Scan for the cell matching the given text and deliver its (X, Y) coordinate at center. 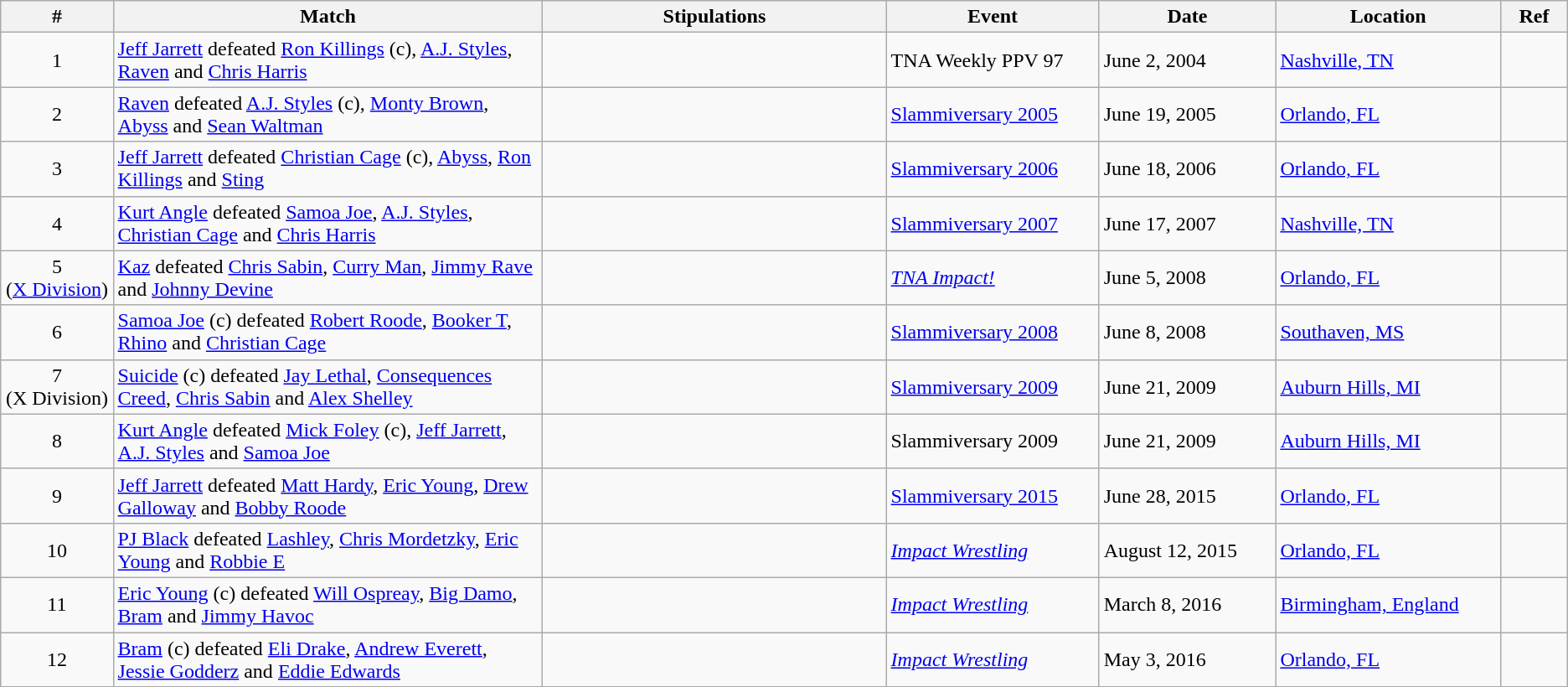
12 (57, 659)
Jeff Jarrett defeated Matt Hardy, Eric Young, Drew Galloway and Bobby Roode (328, 496)
Suicide (c) defeated Jay Lethal, Consequences Creed, Chris Sabin and Alex Shelley (328, 387)
Jeff Jarrett defeated Ron Killings (c), A.J. Styles, Raven and Chris Harris (328, 60)
Birmingham, England (1389, 605)
Eric Young (c) defeated Will Ospreay, Big Damo, Bram and Jimmy Havoc (328, 605)
Ref (1534, 17)
June 18, 2006 (1188, 169)
5(X Division) (57, 278)
3 (57, 169)
TNA Impact! (993, 278)
11 (57, 605)
2 (57, 114)
9 (57, 496)
June 19, 2005 (1188, 114)
May 3, 2016 (1188, 659)
Slammiversary 2005 (993, 114)
June 17, 2007 (1188, 223)
Samoa Joe (c) defeated Robert Roode, Booker T, Rhino and Christian Cage (328, 332)
March 8, 2016 (1188, 605)
June 28, 2015 (1188, 496)
Match (328, 17)
June 8, 2008 (1188, 332)
Event (993, 17)
10 (57, 550)
# (57, 17)
TNA Weekly PPV 97 (993, 60)
Slammiversary 2006 (993, 169)
Date (1188, 17)
8 (57, 441)
June 5, 2008 (1188, 278)
Kurt Angle defeated Samoa Joe, A.J. Styles, Christian Cage and Chris Harris (328, 223)
1 (57, 60)
Jeff Jarrett defeated Christian Cage (c), Abyss, Ron Killings and Sting (328, 169)
Slammiversary 2007 (993, 223)
Raven defeated A.J. Styles (c), Monty Brown, Abyss and Sean Waltman (328, 114)
Stipulations (714, 17)
Location (1389, 17)
7(X Division) (57, 387)
Slammiversary 2008 (993, 332)
June 2, 2004 (1188, 60)
Kurt Angle defeated Mick Foley (c), Jeff Jarrett, A.J. Styles and Samoa Joe (328, 441)
August 12, 2015 (1188, 550)
6 (57, 332)
Bram (c) defeated Eli Drake, Andrew Everett, Jessie Godderz and Eddie Edwards (328, 659)
Slammiversary 2015 (993, 496)
Southaven, MS (1389, 332)
Kaz defeated Chris Sabin, Curry Man, Jimmy Rave and Johnny Devine (328, 278)
4 (57, 223)
PJ Black defeated Lashley, Chris Mordetzky, Eric Young and Robbie E (328, 550)
